Provide the (x, y) coordinate of the cell's center where the given text is located.  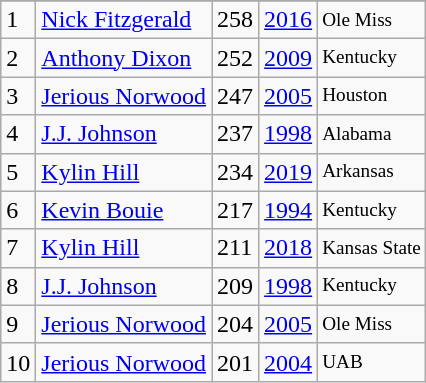
7 (18, 248)
4 (18, 134)
1994 (288, 210)
Arkansas (372, 172)
2018 (288, 248)
258 (236, 20)
2004 (288, 362)
9 (18, 324)
1 (18, 20)
247 (236, 96)
211 (236, 248)
2 (18, 58)
217 (236, 210)
8 (18, 286)
10 (18, 362)
201 (236, 362)
Anthony Dixon (124, 58)
6 (18, 210)
Kevin Bouie (124, 210)
209 (236, 286)
234 (236, 172)
UAB (372, 362)
Kansas State (372, 248)
Nick Fitzgerald (124, 20)
Houston (372, 96)
252 (236, 58)
2019 (288, 172)
3 (18, 96)
2016 (288, 20)
Alabama (372, 134)
2009 (288, 58)
204 (236, 324)
5 (18, 172)
237 (236, 134)
